Detect which cell encompasses the target text, then output its [X, Y] center coordinate. 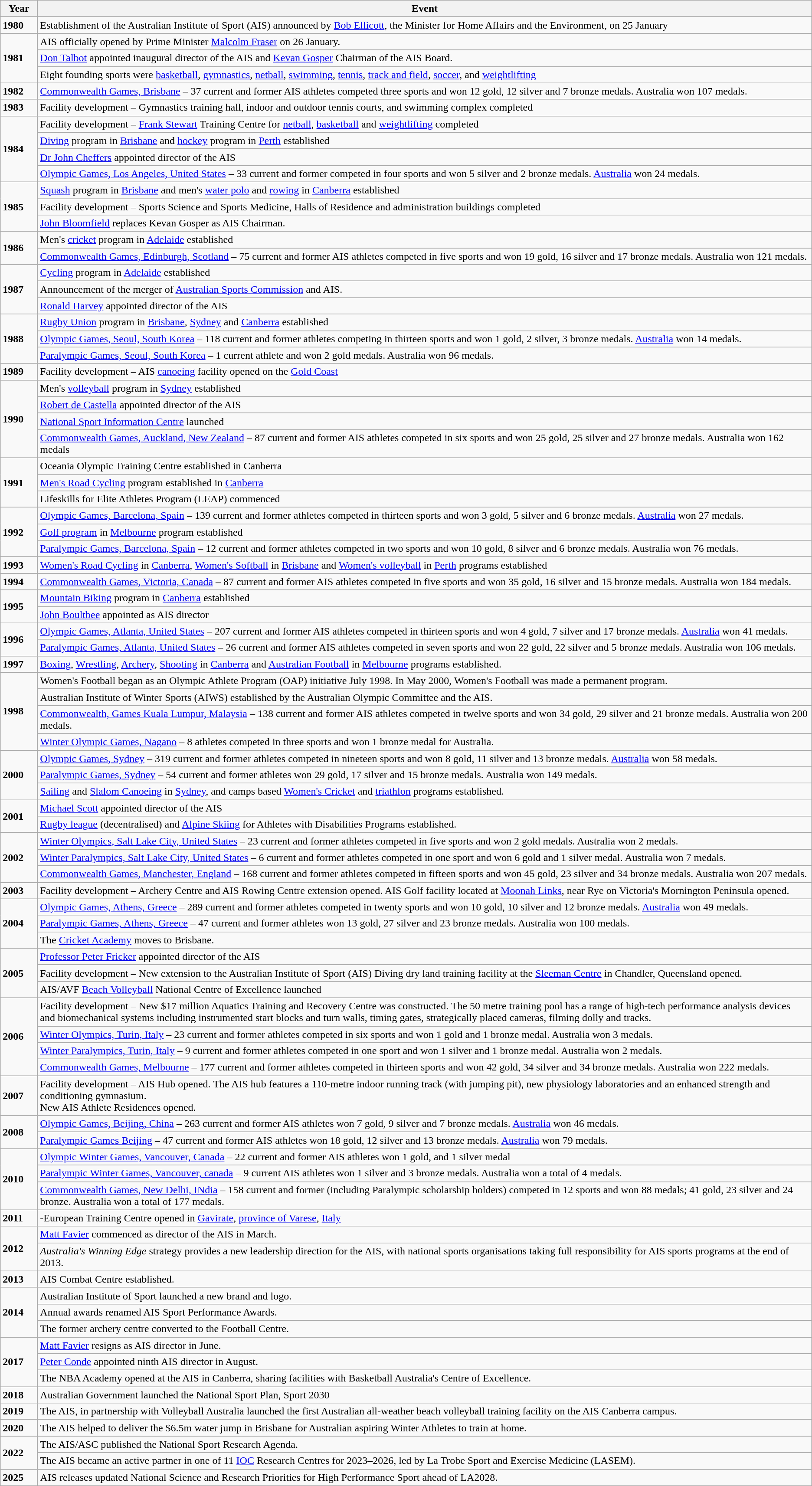
Facility development – Gymnastics training hall, indoor and outdoor tennis courts, and swimming complex completed [425, 108]
Dr John Cheffers appointed director of the AIS [425, 157]
1996 [19, 639]
John Boultbee appointed as AIS director [425, 615]
Winter Olympics, Turin, Italy – 23 current and former athletes competed in six sports and won 1 gold and 1 bronze medal. Australia won 3 medals. [425, 1034]
Oceania Olympic Training Centre established in Canberra [425, 466]
2007 [19, 1096]
2000 [19, 775]
Matt Favier commenced as director of the AIS in March. [425, 1234]
Winter Paralympics, Turin, Italy – 9 current and former athletes competed in one sport and won 1 silver and 1 bronze medal. Australia won 2 medals. [425, 1051]
Professor Peter Fricker appointed director of the AIS [425, 956]
Women's Football began as an Olympic Athlete Program (OAP) initiative July 1998. In May 2000, Women's Football was made a permanent program. [425, 681]
National Sport Information Centre launched [425, 421]
Facility development – Sports Science and Sports Medicine, Halls of Residence and administration buildings completed [425, 207]
Year [19, 9]
1984 [19, 149]
Australian Institute of Winter Sports (AIWS) established by the Australian Olympic Committee and the AIS. [425, 697]
Winter Olympic Games, Nagano – 8 athletes competed in three sports and won 1 bronze medal for Australia. [425, 742]
Men's cricket program in Adelaide established [425, 240]
Robert de Castella appointed director of the AIS [425, 405]
1980 [19, 25]
Ronald Harvey appointed director of the AIS [425, 306]
2013 [19, 1279]
1998 [19, 711]
John Bloomfield replaces Kevan Gosper as AIS Chairman. [425, 223]
Men's Road Cycling program established in Canberra [425, 483]
The AIS/ASC published the National Sport Research Agenda. [425, 1444]
Facility development – AIS canoeing facility opened on the Gold Coast [425, 372]
1993 [19, 565]
The NBA Academy opened at the AIS in Canberra, sharing facilities with Basketball Australia's Centre of Excellence. [425, 1378]
Annual awards renamed AIS Sport Performance Awards. [425, 1312]
2006 [19, 1037]
Peter Conde appointed ninth AIS director in August. [425, 1362]
Event [425, 9]
The Cricket Academy moves to Brisbane. [425, 940]
2005 [19, 973]
Boxing, Wrestling, Archery, Shooting in Canberra and Australian Football in Melbourne programs established. [425, 664]
2011 [19, 1218]
Women's Road Cycling in Canberra, Women's Softball in Brisbane and Women's volleyball in Perth programs established [425, 565]
AIS officially opened by Prime Minister Malcolm Fraser on 26 January. [425, 42]
Olympic Games, Beijing, China – 263 current and former AIS athletes won 7 gold, 9 silver and 7 bronze medals. Australia won 46 medals. [425, 1124]
1995 [19, 606]
Paralympic Games, Seoul, South Korea – 1 current athlete and won 2 gold medals. Australia won 96 medals. [425, 355]
2022 [19, 1453]
Paralympic Games Beijing – 47 current and former AIS athletes won 18 gold, 12 silver and 13 bronze medals. Australia won 79 medals. [425, 1140]
2004 [19, 923]
2003 [19, 890]
1990 [19, 419]
2014 [19, 1312]
Sailing and Slalom Canoeing in Sydney, and camps based Women's Cricket and triathlon programs established. [425, 792]
Rugby Union program in Brisbane, Sydney and Canberra established [425, 322]
The former archery centre converted to the Football Centre. [425, 1329]
2019 [19, 1411]
The AIS became an active partner in one of 11 IOC Research Centres for 2023–2026, led by La Trobe Sport and Exercise Medicine (LASEM). [425, 1461]
2001 [19, 816]
AIS Combat Centre established. [425, 1279]
2010 [19, 1179]
1991 [19, 482]
1988 [19, 339]
Facility development – Frank Stewart Training Centre for netball, basketball and weightlifting completed [425, 124]
Announcement of the merger of Australian Sports Commission and AIS. [425, 289]
Men's volleyball program in Sydney established [425, 388]
Paralympic Games, Athens, Greece – 47 current and former athletes won 13 gold, 27 silver and 23 bronze medals. Australia won 100 medals. [425, 923]
1997 [19, 664]
Australian Government launched the National Sport Plan, Sport 2030 [425, 1395]
Paralympic Games, Sydney – 54 current and former athletes won 29 gold, 17 silver and 15 bronze medals. Australia won 149 medals. [425, 775]
AIS/AVF Beach Volleyball National Centre of Excellence launched [425, 989]
1994 [19, 582]
Mountain Biking program in Canberra established [425, 598]
1981 [19, 58]
Lifeskills for Elite Athletes Program (LEAP) commenced [425, 499]
Don Talbot appointed inaugural director of the AIS and Kevan Gosper Chairman of the AIS Board. [425, 58]
Rugby league (decentralised) and Alpine Skiing for Athletes with Disabilities Programs established. [425, 825]
Squash program in Brisbane and men's water polo and rowing in Canberra established [425, 190]
Paralympic Winter Games, Vancouver, canada – 9 current AIS athletes won 1 silver and 3 bronze medals. Australia won a total of 4 medals. [425, 1173]
Matt Favier resigns as AIS director in June. [425, 1345]
Cycling program in Adelaide established [425, 273]
1987 [19, 289]
2020 [19, 1428]
Olympic Winter Games, Vancouver, Canada – 22 current and former AIS athletes won 1 gold, and 1 silver medal [425, 1157]
Establishment of the Australian Institute of Sport (AIS) announced by Bob Ellicott, the Minister for Home Affairs and the Environment, on 25 January [425, 25]
1986 [19, 248]
Golf program in Melbourne program established [425, 532]
-European Training Centre opened in Gavirate, province of Varese, Italy [425, 1218]
2002 [19, 858]
2017 [19, 1362]
Australian Institute of Sport launched a new brand and logo. [425, 1296]
Michael Scott appointed director of the AIS [425, 808]
Eight founding sports were basketball, gymnastics, netball, swimming, tennis, track and field, soccer, and weightlifting [425, 75]
AIS releases updated National Science and Research Priorities for High Performance Sport ahead of LA2028. [425, 1477]
1985 [19, 206]
2008 [19, 1132]
The AIS helped to deliver the $6.5m water jump in Brisbane for Australian aspiring Winter Athletes to train at home. [425, 1428]
Diving program in Brisbane and hockey program in Perth established [425, 141]
1992 [19, 532]
1983 [19, 108]
2018 [19, 1395]
2012 [19, 1248]
1989 [19, 372]
1982 [19, 91]
2025 [19, 1477]
